Output the [x, y] coordinate of the center of the cell containing the given text.  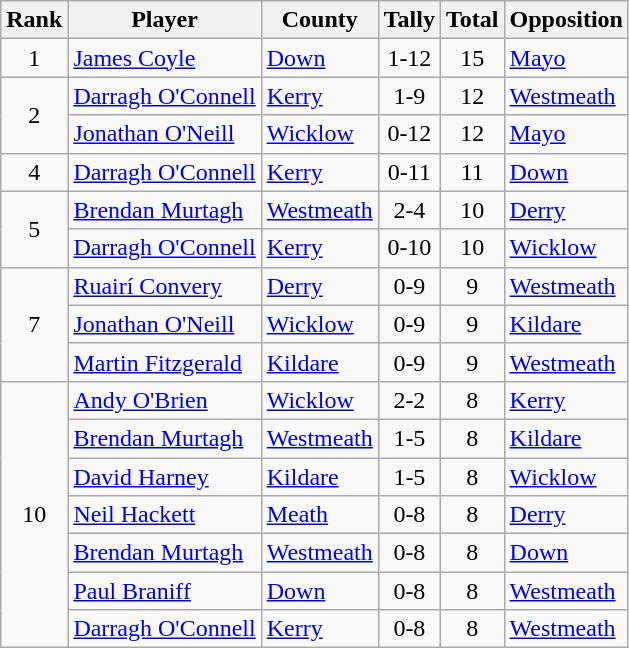
2-2 [409, 400]
4 [34, 172]
0-12 [409, 134]
5 [34, 229]
Neil Hackett [164, 515]
Andy O'Brien [164, 400]
Total [472, 20]
Meath [320, 515]
Martin Fitzgerald [164, 362]
David Harney [164, 477]
James Coyle [164, 58]
0-11 [409, 172]
2-4 [409, 210]
15 [472, 58]
0-10 [409, 248]
Tally [409, 20]
1-12 [409, 58]
2 [34, 115]
7 [34, 324]
Paul Braniff [164, 591]
11 [472, 172]
County [320, 20]
Ruairí Convery [164, 286]
Player [164, 20]
Opposition [566, 20]
Rank [34, 20]
1 [34, 58]
1-9 [409, 96]
